Extract the (X, Y) coordinate from the center of the cell holding the provided text.  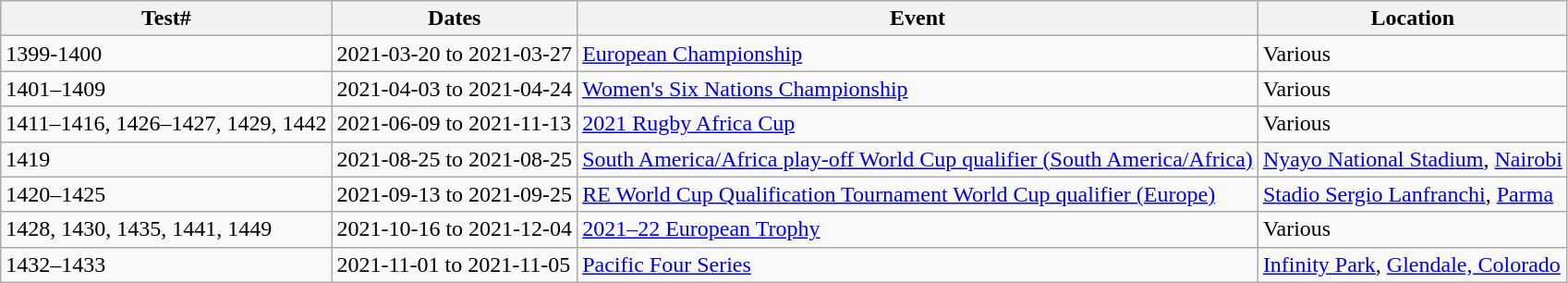
2021-11-01 to 2021-11-05 (455, 265)
2021-08-25 to 2021-08-25 (455, 159)
1401–1409 (166, 89)
2021–22 European Trophy (918, 229)
Infinity Park, Glendale, Colorado (1412, 265)
South America/Africa play-off World Cup qualifier (South America/Africa) (918, 159)
2021-04-03 to 2021-04-24 (455, 89)
1432–1433 (166, 265)
2021-09-13 to 2021-09-25 (455, 194)
Women's Six Nations Championship (918, 89)
1428, 1430, 1435, 1441, 1449 (166, 229)
Dates (455, 18)
2021-06-09 to 2021-11-13 (455, 124)
2021-10-16 to 2021-12-04 (455, 229)
1420–1425 (166, 194)
1399-1400 (166, 54)
RE World Cup Qualification Tournament World Cup qualifier (Europe) (918, 194)
Test# (166, 18)
Location (1412, 18)
Nyayo National Stadium, Nairobi (1412, 159)
1411–1416, 1426–1427, 1429, 1442 (166, 124)
2021-03-20 to 2021-03-27 (455, 54)
1419 (166, 159)
Pacific Four Series (918, 265)
2021 Rugby Africa Cup (918, 124)
European Championship (918, 54)
Stadio Sergio Lanfranchi, Parma (1412, 194)
Event (918, 18)
